Search for the cell housing the specified text and yield its (X, Y) center coordinate. 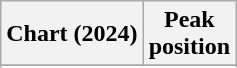
Peakposition (189, 34)
Chart (2024) (72, 34)
